Extract the [X, Y] coordinate from the center of the cell holding the provided text.  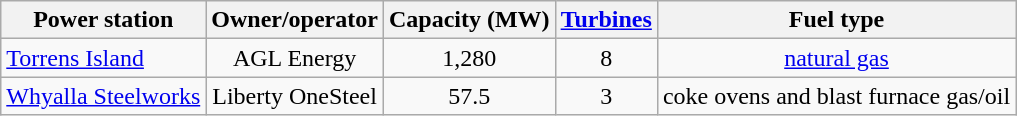
AGL Energy [295, 58]
57.5 [469, 96]
Liberty OneSteel [295, 96]
Capacity (MW) [469, 20]
1,280 [469, 58]
Owner/operator [295, 20]
Power station [104, 20]
Turbines [606, 20]
Whyalla Steelworks [104, 96]
coke ovens and blast furnace gas/oil [836, 96]
natural gas [836, 58]
8 [606, 58]
3 [606, 96]
Fuel type [836, 20]
Torrens Island [104, 58]
